From the cell containing the given text, extract its center point as (X, Y) coordinate. 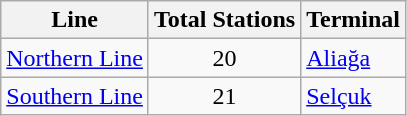
Aliağa (354, 58)
Terminal (354, 20)
Total Stations (224, 20)
Northern Line (75, 58)
21 (224, 96)
Southern Line (75, 96)
Selçuk (354, 96)
Line (75, 20)
20 (224, 58)
